From the cell containing the given text, extract its center point as [x, y] coordinate. 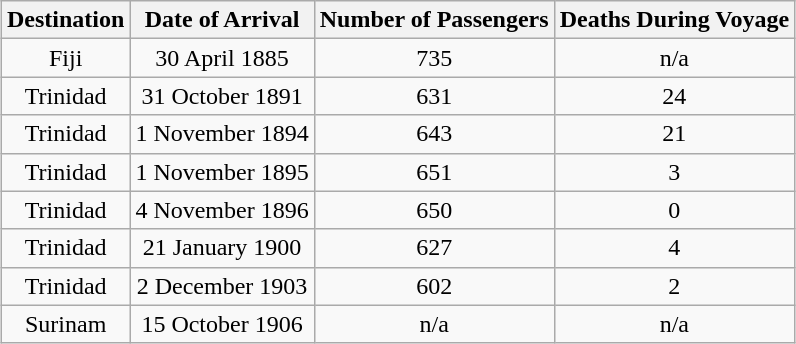
602 [434, 286]
Date of Arrival [222, 20]
21 [674, 134]
627 [434, 248]
735 [434, 58]
Number of Passengers [434, 20]
Destination [65, 20]
651 [434, 172]
1 November 1894 [222, 134]
2 [674, 286]
0 [674, 210]
21 January 1900 [222, 248]
4 November 1896 [222, 210]
2 December 1903 [222, 286]
3 [674, 172]
631 [434, 96]
Fiji [65, 58]
15 October 1906 [222, 324]
31 October 1891 [222, 96]
650 [434, 210]
1 November 1895 [222, 172]
Surinam [65, 324]
4 [674, 248]
24 [674, 96]
643 [434, 134]
30 April 1885 [222, 58]
Deaths During Voyage [674, 20]
